Provide the [x, y] coordinate of the cell's center where the given text is located.  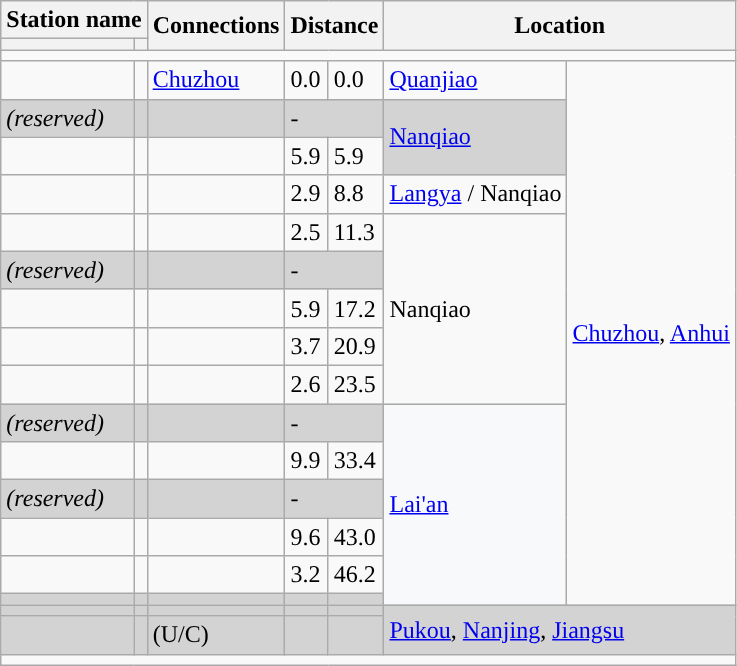
Distance [334, 26]
Quanjiao [476, 80]
17.2 [356, 308]
(U/C) [216, 635]
9.6 [306, 537]
Station name [74, 20]
3.7 [306, 346]
Pukou, Nanjing, Jiangsu [560, 630]
43.0 [356, 537]
Langya / Nanqiao [476, 194]
2.6 [306, 384]
3.2 [306, 575]
Chuzhou, Anhui [651, 333]
Chuzhou [216, 80]
8.8 [356, 194]
Connections [216, 26]
33.4 [356, 461]
2.9 [306, 194]
9.9 [306, 461]
Location [560, 26]
20.9 [356, 346]
Lai'an [476, 504]
2.5 [306, 232]
11.3 [356, 232]
23.5 [356, 384]
46.2 [356, 575]
